Scan for the cell matching the given text and deliver its [x, y] coordinate at center. 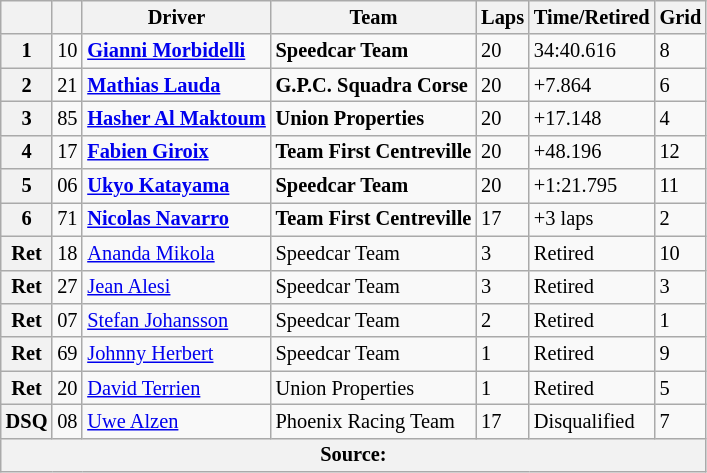
Phoenix Racing Team [374, 421]
Hasher Al Maktoum [176, 118]
Johnny Herbert [176, 354]
Stefan Johansson [176, 320]
Nicolas Navarro [176, 219]
Team [374, 17]
8 [681, 51]
06 [67, 186]
+48.196 [592, 152]
Jean Alesi [176, 287]
+1:21.795 [592, 186]
71 [67, 219]
Uwe Alzen [176, 421]
69 [67, 354]
Source: [354, 455]
Gianni Morbidelli [176, 51]
Fabien Giroix [176, 152]
Laps [502, 17]
27 [67, 287]
11 [681, 186]
12 [681, 152]
9 [681, 354]
DSQ [27, 421]
18 [67, 253]
Ukyo Katayama [176, 186]
07 [67, 320]
Ananda Mikola [176, 253]
Time/Retired [592, 17]
Disqualified [592, 421]
+3 laps [592, 219]
34:40.616 [592, 51]
7 [681, 421]
21 [67, 85]
+7.864 [592, 85]
08 [67, 421]
Driver [176, 17]
Mathias Lauda [176, 85]
Grid [681, 17]
David Terrien [176, 388]
85 [67, 118]
G.P.C. Squadra Corse [374, 85]
+17.148 [592, 118]
